Scan for the cell matching the given text and deliver its [X, Y] coordinate at center. 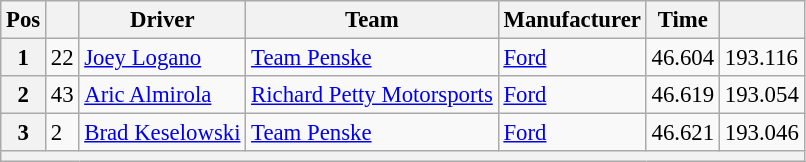
46.619 [682, 95]
3 [24, 133]
Manufacturer [572, 20]
Driver [162, 20]
Time [682, 20]
Joey Logano [162, 58]
22 [62, 58]
46.604 [682, 58]
1 [24, 58]
43 [62, 95]
46.621 [682, 133]
193.116 [762, 58]
Aric Almirola [162, 95]
193.054 [762, 95]
Pos [24, 20]
Brad Keselowski [162, 133]
Team [372, 20]
193.046 [762, 133]
Richard Petty Motorsports [372, 95]
